Pinpoint the cell where the given text exists, returning its (x, y) midpoint coordinate. 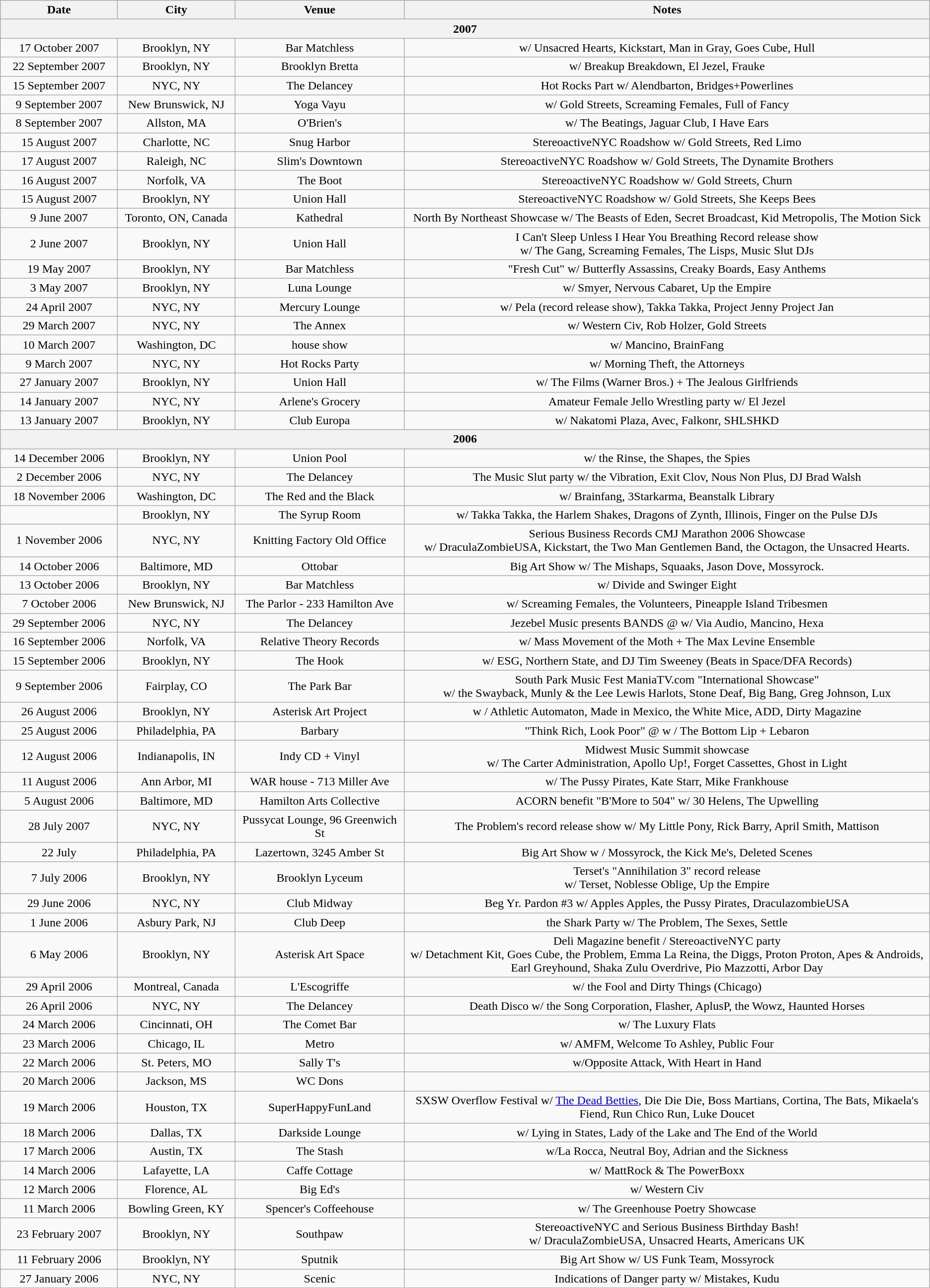
w/ Western Civ (667, 1189)
w/ Mass Movement of the Moth + The Max Levine Ensemble (667, 642)
9 March 2007 (59, 364)
Cincinnati, OH (176, 1025)
Florence, AL (176, 1189)
WC Dons (320, 1081)
Date (59, 10)
Kathedral (320, 218)
The Red and the Black (320, 496)
Union Pool (320, 458)
Hamilton Arts Collective (320, 801)
Toronto, ON, Canada (176, 218)
14 December 2006 (59, 458)
w/ Unsacred Hearts, Kickstart, Man in Gray, Goes Cube, Hull (667, 48)
Club Europa (320, 420)
22 July (59, 852)
"Fresh Cut" w/ Butterfly Assassins, Creaky Boards, Easy Anthems (667, 269)
10 March 2007 (59, 345)
w/Opposite Attack, With Heart in Hand (667, 1062)
16 September 2006 (59, 642)
20 March 2006 (59, 1081)
28 July 2007 (59, 827)
The Park Bar (320, 686)
Brooklyn Bretta (320, 67)
23 February 2007 (59, 1234)
Luna Lounge (320, 288)
Hot Rocks Part w/ Alendbarton, Bridges+Powerlines (667, 85)
22 March 2006 (59, 1062)
w/ The Luxury Flats (667, 1025)
Asterisk Art Space (320, 955)
w/ Divide and Swinger Eight (667, 585)
Asterisk Art Project (320, 712)
Jezebel Music presents BANDS @ w/ Via Audio, Mancino, Hexa (667, 623)
Brooklyn Lyceum (320, 877)
The Comet Bar (320, 1025)
17 August 2007 (59, 161)
w/ Takka Takka, the Harlem Shakes, Dragons of Zynth, Illinois, Finger on the Pulse DJs (667, 515)
w/ Gold Streets, Screaming Females, Full of Fancy (667, 104)
w/ Lying in States, Lady of the Lake and The End of the World (667, 1133)
27 January 2007 (59, 382)
2007 (465, 29)
Terset's "Annihilation 3" record release w/ Terset, Noblesse Oblige, Up the Empire (667, 877)
Club Midway (320, 903)
w/La Rocca, Neutral Boy, Adrian and the Sickness (667, 1151)
Barbary (320, 731)
26 August 2006 (59, 712)
1 November 2006 (59, 540)
16 August 2007 (59, 180)
25 August 2006 (59, 731)
Arlene's Grocery (320, 401)
Big Art Show w / Mossyrock, the Kick Me's, Deleted Scenes (667, 852)
w/ Pela (record release show), Takka Takka, Project Jenny Project Jan (667, 307)
18 March 2006 (59, 1133)
Austin, TX (176, 1151)
w/ The Films (Warner Bros.) + The Jealous Girlfriends (667, 382)
SuperHappyFunLand (320, 1107)
11 March 2006 (59, 1208)
3 May 2007 (59, 288)
ACORN benefit "B'More to 504" w/ 30 Helens, The Upwelling (667, 801)
2 December 2006 (59, 477)
Beg Yr. Pardon #3 w/ Apples Apples, the Pussy Pirates, DraculazombieUSA (667, 903)
The Problem's record release show w/ My Little Pony, Rick Barry, April Smith, Mattison (667, 827)
Charlotte, NC (176, 142)
Slim's Downtown (320, 161)
Big Ed's (320, 1189)
Knitting Factory Old Office (320, 540)
7 October 2006 (59, 604)
Amateur Female Jello Wrestling party w/ El Jezel (667, 401)
Hot Rocks Party (320, 364)
Death Disco w/ the Song Corporation, Flasher, AplusP, the Wowz, Haunted Horses (667, 1006)
Lafayette, LA (176, 1170)
23 March 2006 (59, 1044)
24 April 2007 (59, 307)
w/ The Greenhouse Poetry Showcase (667, 1208)
14 March 2006 (59, 1170)
house show (320, 345)
w/ AMFM, Welcome To Ashley, Public Four (667, 1044)
Club Deep (320, 922)
Ann Arbor, MI (176, 782)
Relative Theory Records (320, 642)
the Shark Party w/ The Problem, The Sexes, Settle (667, 922)
Darkside Lounge (320, 1133)
Sputnik (320, 1259)
19 March 2006 (59, 1107)
17 March 2006 (59, 1151)
Southpaw (320, 1234)
Scenic (320, 1278)
Houston, TX (176, 1107)
9 June 2007 (59, 218)
14 October 2006 (59, 566)
w/ Brainfang, 3Starkarma, Beanstalk Library (667, 496)
27 January 2006 (59, 1278)
L'Escogriffe (320, 987)
WAR house - 713 Miller Ave (320, 782)
Asbury Park, NJ (176, 922)
14 January 2007 (59, 401)
29 September 2006 (59, 623)
w/ Morning Theft, the Attorneys (667, 364)
StereoactiveNYC and Serious Business Birthday Bash! w/ DraculaZombieUSA, Unsacred Hearts, Americans UK (667, 1234)
2006 (465, 439)
6 May 2006 (59, 955)
19 May 2007 (59, 269)
29 March 2007 (59, 326)
Bowling Green, KY (176, 1208)
24 March 2006 (59, 1025)
Allston, MA (176, 123)
Montreal, Canada (176, 987)
Lazertown, 3245 Amber St (320, 852)
15 September 2006 (59, 661)
The Annex (320, 326)
15 September 2007 (59, 85)
Caffe Cottage (320, 1170)
22 September 2007 (59, 67)
w/ Screaming Females, the Volunteers, Pineapple Island Tribesmen (667, 604)
Yoga Vayu (320, 104)
12 August 2006 (59, 756)
w/ the Rinse, the Shapes, the Spies (667, 458)
w / Athletic Automaton, Made in Mexico, the White Mice, ADD, Dirty Magazine (667, 712)
9 September 2006 (59, 686)
Raleigh, NC (176, 161)
w/ Breakup Breakdown, El Jezel, Frauke (667, 67)
11 February 2006 (59, 1259)
w/ The Pussy Pirates, Kate Starr, Mike Frankhouse (667, 782)
8 September 2007 (59, 123)
7 July 2006 (59, 877)
Mercury Lounge (320, 307)
SXSW Overflow Festival w/ The Dead Betties, Die Die Die, Boss Martians, Cortina, The Bats, Mikaela's Fiend, Run Chico Run, Luke Doucet (667, 1107)
w/ Nakatomi Plaza, Avec, Falkonr, SHLSHKD (667, 420)
Big Art Show w/ The Mishaps, Squaaks, Jason Dove, Mossyrock. (667, 566)
Midwest Music Summit showcase w/ The Carter Administration, Apollo Up!, Forget Cassettes, Ghost in Light (667, 756)
Snug Harbor (320, 142)
I Can't Sleep Unless I Hear You Breathing Record release showw/ The Gang, Screaming Females, The Lisps, Music Slut DJs (667, 243)
StereoactiveNYC Roadshow w/ Gold Streets, Red Limo (667, 142)
Dallas, TX (176, 1133)
"Think Rich, Look Poor" @ w / The Bottom Lip + Lebaron (667, 731)
StereoactiveNYC Roadshow w/ Gold Streets, She Keeps Bees (667, 199)
Sally T's (320, 1062)
26 April 2006 (59, 1006)
Big Art Show w/ US Funk Team, Mossyrock (667, 1259)
w/ the Fool and Dirty Things (Chicago) (667, 987)
South Park Music Fest ManiaTV.com "International Showcase" w/ the Swayback, Munly & the Lee Lewis Harlots, Stone Deaf, Big Bang, Greg Johnson, Lux (667, 686)
Chicago, IL (176, 1044)
Pussycat Lounge, 96 Greenwich St (320, 827)
Indications of Danger party w/ Mistakes, Kudu (667, 1278)
w/ Smyer, Nervous Cabaret, Up the Empire (667, 288)
The Boot (320, 180)
13 January 2007 (59, 420)
The Stash (320, 1151)
17 October 2007 (59, 48)
Ottobar (320, 566)
StereoactiveNYC Roadshow w/ Gold Streets, Churn (667, 180)
1 June 2006 (59, 922)
City (176, 10)
18 November 2006 (59, 496)
w/ MattRock & The PowerBoxx (667, 1170)
The Hook (320, 661)
Jackson, MS (176, 1081)
StereoactiveNYC Roadshow w/ Gold Streets, The Dynamite Brothers (667, 161)
O'Brien's (320, 123)
Notes (667, 10)
The Music Slut party w/ the Vibration, Exit Clov, Nous Non Plus, DJ Brad Walsh (667, 477)
The Parlor - 233 Hamilton Ave (320, 604)
w/ The Beatings, Jaguar Club, I Have Ears (667, 123)
11 August 2006 (59, 782)
w/ Mancino, BrainFang (667, 345)
w/ Western Civ, Rob Holzer, Gold Streets (667, 326)
12 March 2006 (59, 1189)
Venue (320, 10)
North By Northeast Showcase w/ The Beasts of Eden, Secret Broadcast, Kid Metropolis, The Motion Sick (667, 218)
Fairplay, CO (176, 686)
2 June 2007 (59, 243)
Indianapolis, IN (176, 756)
w/ ESG, Northern State, and DJ Tim Sweeney (Beats in Space/DFA Records) (667, 661)
13 October 2006 (59, 585)
Serious Business Records CMJ Marathon 2006 Showcasew/ DraculaZombieUSA, Kickstart, the Two Man Gentlemen Band, the Octagon, the Unsacred Hearts. (667, 540)
Metro (320, 1044)
Spencer's Coffeehouse (320, 1208)
29 April 2006 (59, 987)
St. Peters, MO (176, 1062)
9 September 2007 (59, 104)
Indy CD + Vinyl (320, 756)
29 June 2006 (59, 903)
5 August 2006 (59, 801)
The Syrup Room (320, 515)
